For the text-containing cell, return its midpoint in (X, Y) coordinate format. 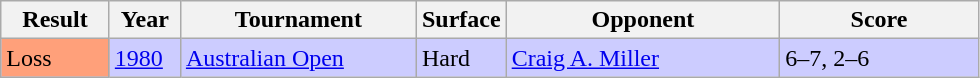
Result (56, 20)
Loss (56, 58)
Hard (461, 58)
Score (880, 20)
Year (144, 20)
Opponent (643, 20)
Australian Open (298, 58)
Tournament (298, 20)
Surface (461, 20)
Craig A. Miller (643, 58)
6–7, 2–6 (880, 58)
1980 (144, 58)
